Search for the cell housing the specified text and yield its [X, Y] center coordinate. 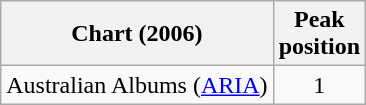
Australian Albums (ARIA) [137, 85]
1 [319, 85]
Chart (2006) [137, 34]
Peakposition [319, 34]
